Extract the [X, Y] coordinate from the center of the cell holding the provided text.  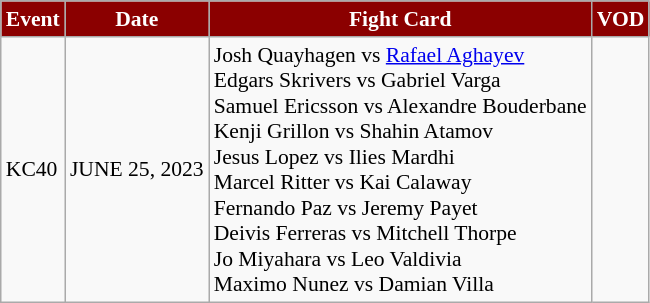
KC40 [33, 170]
Fight Card [400, 19]
JUNE 25, 2023 [137, 170]
VOD [621, 19]
Date [137, 19]
Event [33, 19]
